Find where the given text appears and provide that cell's center as (X, Y) coordinate. 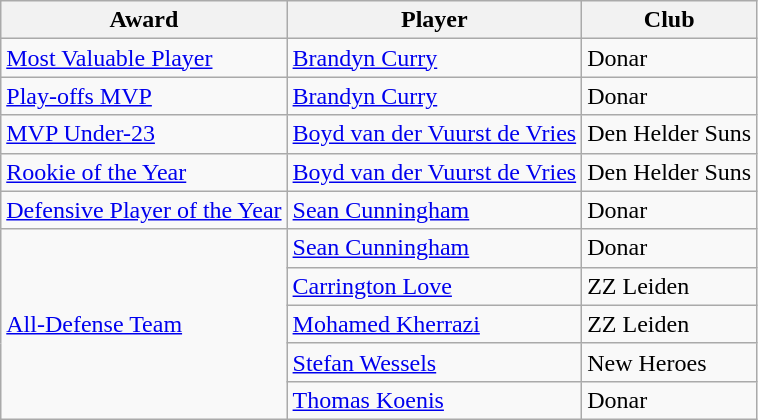
Club (670, 20)
Most Valuable Player (144, 58)
All-Defense Team (144, 324)
Rookie of the Year (144, 172)
Thomas Koenis (434, 400)
Carrington Love (434, 286)
Stefan Wessels (434, 362)
Play-offs MVP (144, 96)
New Heroes (670, 362)
Award (144, 20)
Player (434, 20)
Mohamed Kherrazi (434, 324)
Defensive Player of the Year (144, 210)
MVP Under-23 (144, 134)
